Provide the [x, y] coordinate of the cell's center where the given text is located.  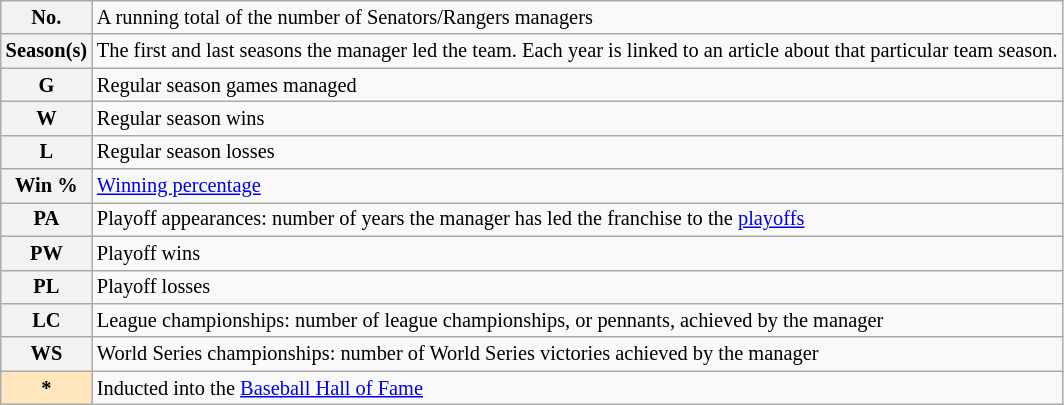
League championships: number of league championships, or pennants, achieved by the manager [577, 320]
PL [46, 287]
Regular season wins [577, 118]
Winning percentage [577, 186]
Playoff losses [577, 287]
Inducted into the Baseball Hall of Fame [577, 388]
Season(s) [46, 51]
PA [46, 219]
G [46, 85]
W [46, 118]
World Series championships: number of World Series victories achieved by the manager [577, 354]
* [46, 388]
Playoff wins [577, 253]
The first and last seasons the manager led the team. Each year is linked to an article about that particular team season. [577, 51]
PW [46, 253]
No. [46, 17]
LC [46, 320]
L [46, 152]
Regular season games managed [577, 85]
Playoff appearances: number of years the manager has led the franchise to the playoffs [577, 219]
WS [46, 354]
Win % [46, 186]
Regular season losses [577, 152]
A running total of the number of Senators/Rangers managers [577, 17]
